Identify which cell holds the provided text, then report its (X, Y) central coordinate. 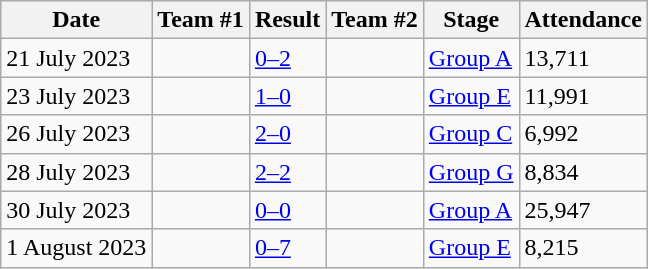
0–0 (287, 210)
8,215 (583, 248)
Team #1 (201, 20)
Result (287, 20)
0–7 (287, 248)
11,991 (583, 96)
25,947 (583, 210)
Attendance (583, 20)
1 August 2023 (76, 248)
Group G (471, 172)
30 July 2023 (76, 210)
1–0 (287, 96)
13,711 (583, 58)
6,992 (583, 134)
23 July 2023 (76, 96)
28 July 2023 (76, 172)
Team #2 (375, 20)
8,834 (583, 172)
26 July 2023 (76, 134)
21 July 2023 (76, 58)
Group C (471, 134)
2–2 (287, 172)
2–0 (287, 134)
0–2 (287, 58)
Date (76, 20)
Stage (471, 20)
